Search for the cell housing the specified text and yield its [x, y] center coordinate. 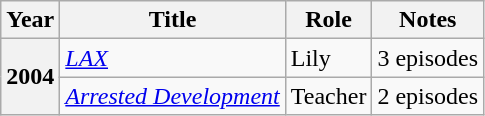
2 episodes [428, 96]
Arrested Development [172, 96]
3 episodes [428, 58]
Year [30, 20]
Teacher [328, 96]
Role [328, 20]
2004 [30, 77]
Lily [328, 58]
Notes [428, 20]
Title [172, 20]
LAX [172, 58]
